For the text-containing cell, return its midpoint in [X, Y] coordinate format. 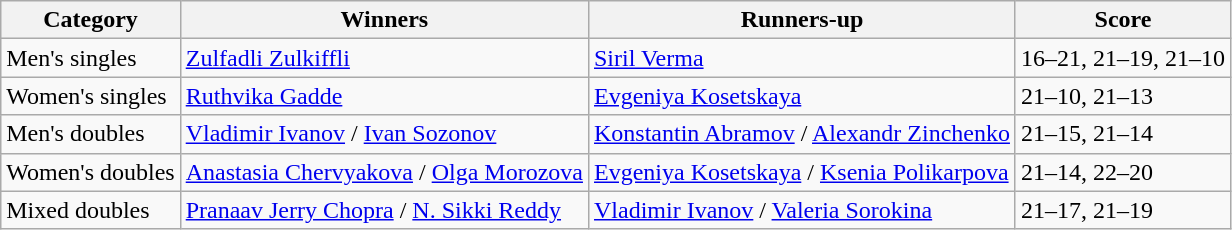
Anastasia Chervyakova / Olga Morozova [384, 172]
21–17, 21–19 [1122, 210]
Pranaav Jerry Chopra / N. Sikki Reddy [384, 210]
Zulfadli Zulkiffli [384, 58]
Men's singles [90, 58]
Siril Verma [802, 58]
16–21, 21–19, 21–10 [1122, 58]
Score [1122, 20]
21–15, 21–14 [1122, 134]
Women's singles [90, 96]
Winners [384, 20]
21–10, 21–13 [1122, 96]
Mixed doubles [90, 210]
Women's doubles [90, 172]
Men's doubles [90, 134]
Vladimir Ivanov / Ivan Sozonov [384, 134]
21–14, 22–20 [1122, 172]
Runners-up [802, 20]
Vladimir Ivanov / Valeria Sorokina [802, 210]
Ruthvika Gadde [384, 96]
Konstantin Abramov / Alexandr Zinchenko [802, 134]
Evgeniya Kosetskaya [802, 96]
Evgeniya Kosetskaya / Ksenia Polikarpova [802, 172]
Category [90, 20]
